Return [x, y] of the center of cell containing provided text 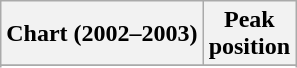
Chart (2002–2003) [102, 34]
Peakposition [249, 34]
